From the cell containing the given text, extract its center point as [X, Y] coordinate. 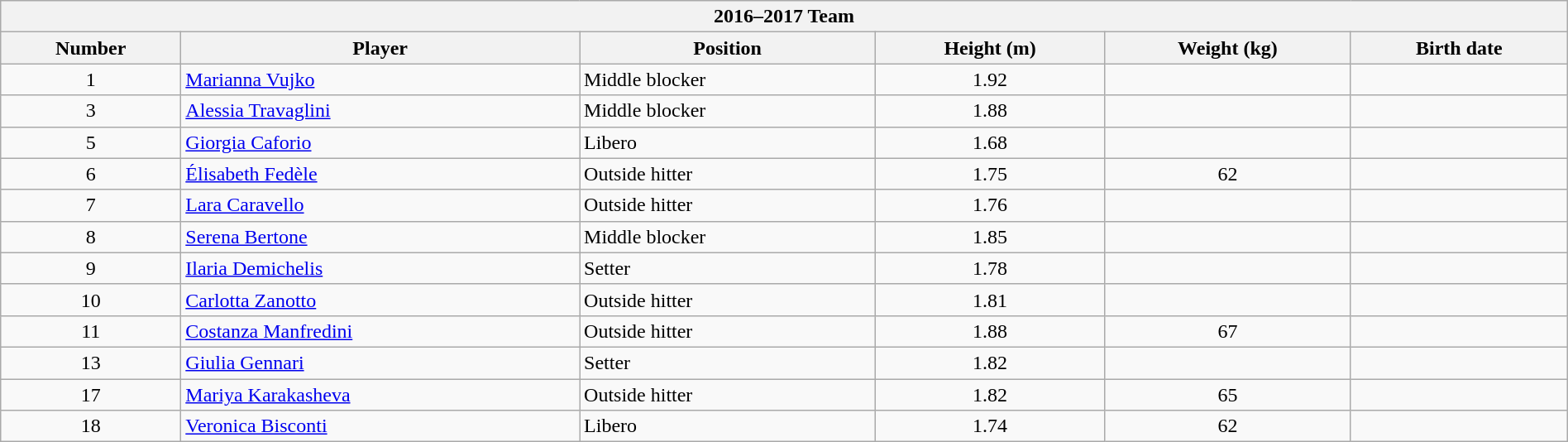
6 [91, 174]
Élisabeth Fedèle [380, 174]
17 [91, 395]
Number [91, 48]
Alessia Travaglini [380, 111]
18 [91, 426]
7 [91, 205]
Mariya Karakasheva [380, 395]
Giulia Gennari [380, 363]
Weight (kg) [1227, 48]
2016–2017 Team [784, 17]
5 [91, 142]
Carlotta Zanotto [380, 300]
Player [380, 48]
13 [91, 363]
Position [728, 48]
Birth date [1459, 48]
Marianna Vujko [380, 79]
1.74 [991, 426]
Lara Caravello [380, 205]
1 [91, 79]
1.68 [991, 142]
11 [91, 331]
Serena Bertone [380, 237]
1.85 [991, 237]
9 [91, 268]
67 [1227, 331]
65 [1227, 395]
Ilaria Demichelis [380, 268]
Height (m) [991, 48]
1.78 [991, 268]
1.81 [991, 300]
3 [91, 111]
1.76 [991, 205]
Giorgia Caforio [380, 142]
10 [91, 300]
Veronica Bisconti [380, 426]
8 [91, 237]
Costanza Manfredini [380, 331]
1.92 [991, 79]
1.75 [991, 174]
